Find where the given text appears and provide that cell's center as [X, Y] coordinate. 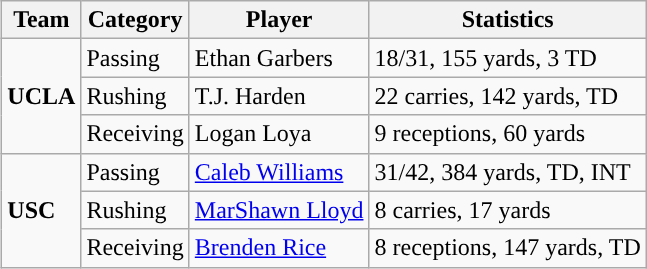
31/42, 384 yards, TD, INT [508, 172]
MarShawn Lloyd [279, 210]
Caleb Williams [279, 172]
T.J. Harden [279, 96]
22 carries, 142 yards, TD [508, 96]
Brenden Rice [279, 248]
9 receptions, 60 yards [508, 134]
18/31, 155 yards, 3 TD [508, 58]
USC [42, 210]
Statistics [508, 20]
Team [42, 20]
8 carries, 17 yards [508, 210]
UCLA [42, 96]
Category [135, 20]
Ethan Garbers [279, 58]
Logan Loya [279, 134]
Player [279, 20]
8 receptions, 147 yards, TD [508, 248]
